Locate the cell with the specified text and output its [X, Y] center coordinate. 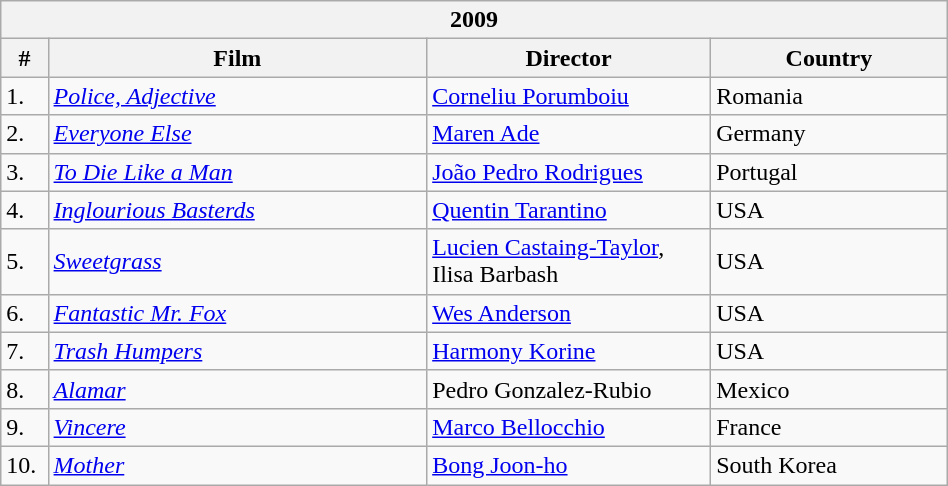
João Pedro Rodrigues [569, 172]
Country [830, 58]
Wes Anderson [569, 313]
Harmony Korine [569, 351]
8. [24, 389]
Fantastic Mr. Fox [238, 313]
6. [24, 313]
Maren Ade [569, 134]
Portugal [830, 172]
4. [24, 210]
Mother [238, 465]
Trash Humpers [238, 351]
Mexico [830, 389]
1. [24, 96]
Bong Joon-ho [569, 465]
Pedro Gonzalez-Rubio [569, 389]
Quentin Tarantino [569, 210]
Germany [830, 134]
Vincere [238, 427]
Romania [830, 96]
Inglourious Basterds [238, 210]
To Die Like a Man [238, 172]
Lucien Castaing-Taylor, Ilisa Barbash [569, 262]
Everyone Else [238, 134]
10. [24, 465]
Corneliu Porumboiu [569, 96]
Sweetgrass [238, 262]
5. [24, 262]
7. [24, 351]
Marco Bellocchio [569, 427]
Police, Adjective [238, 96]
Film [238, 58]
South Korea [830, 465]
# [24, 58]
France [830, 427]
Director [569, 58]
9. [24, 427]
Alamar [238, 389]
2009 [474, 20]
2. [24, 134]
3. [24, 172]
